Search for the cell housing the specified text and yield its [X, Y] center coordinate. 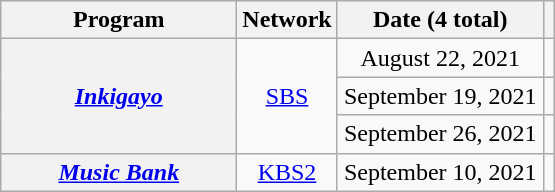
September 19, 2021 [440, 96]
Date (4 total) [440, 20]
Network [287, 20]
Inkigayo [119, 96]
SBS [287, 96]
KBS2 [287, 172]
September 10, 2021 [440, 172]
Music Bank [119, 172]
August 22, 2021 [440, 58]
Program [119, 20]
September 26, 2021 [440, 134]
